Search for the cell housing the specified text and yield its [X, Y] center coordinate. 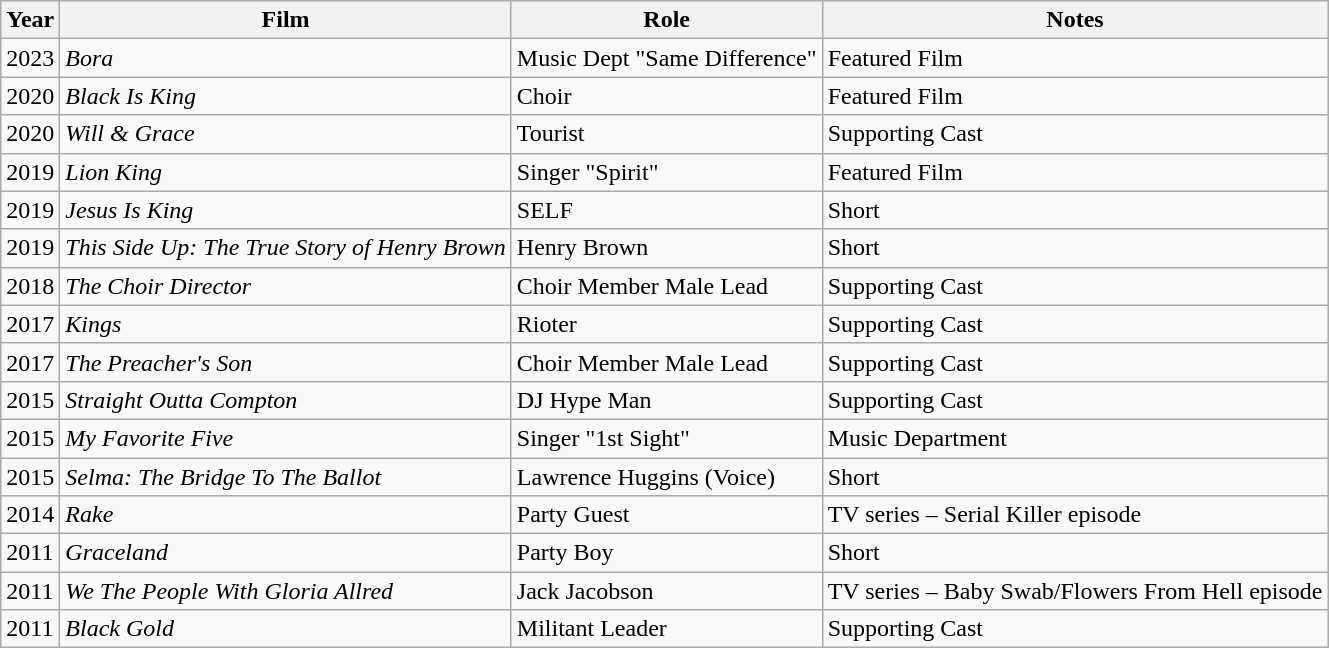
TV series – Baby Swab/Flowers From Hell episode [1075, 591]
Notes [1075, 20]
The Preacher's Son [286, 362]
Jack Jacobson [666, 591]
Black Is King [286, 96]
Role [666, 20]
Straight Outta Compton [286, 400]
Will & Grace [286, 134]
Choir [666, 96]
We The People With Gloria Allred [286, 591]
Lawrence Huggins (Voice) [666, 477]
DJ Hype Man [666, 400]
Party Boy [666, 553]
Film [286, 20]
This Side Up: The True Story of Henry Brown [286, 248]
Lion King [286, 172]
Henry Brown [666, 248]
Black Gold [286, 629]
Selma: The Bridge To The Ballot [286, 477]
Music Department [1075, 438]
Graceland [286, 553]
Kings [286, 324]
Militant Leader [666, 629]
SELF [666, 210]
The Choir Director [286, 286]
Singer "Spirit" [666, 172]
My Favorite Five [286, 438]
2023 [30, 58]
Rake [286, 515]
2014 [30, 515]
Party Guest [666, 515]
2018 [30, 286]
Bora [286, 58]
Year [30, 20]
TV series – Serial Killer episode [1075, 515]
Tourist [666, 134]
Singer "1st Sight" [666, 438]
Music Dept "Same Difference" [666, 58]
Jesus Is King [286, 210]
Rioter [666, 324]
